Provide the [x, y] coordinate of the cell's center where the given text is located.  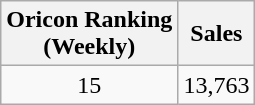
15 [90, 85]
Oricon Ranking(Weekly) [90, 34]
13,763 [216, 85]
Sales [216, 34]
